Pinpoint the cell where the given text exists, returning its (x, y) midpoint coordinate. 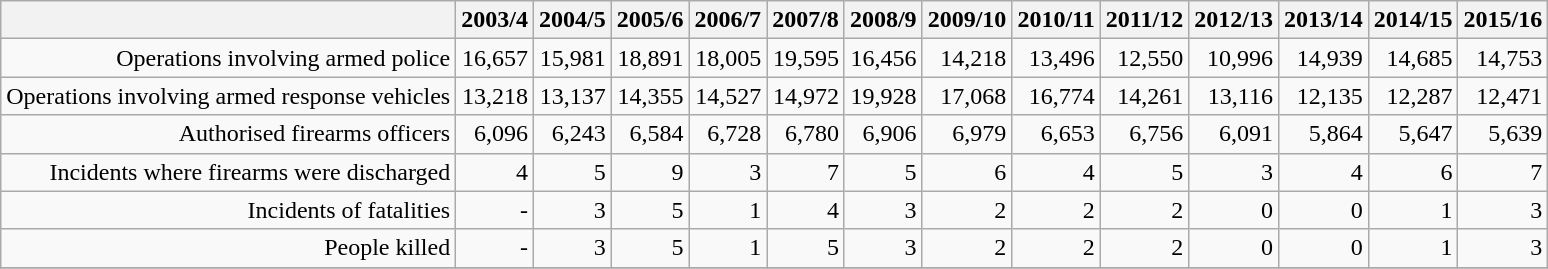
2012/13 (1234, 20)
6,906 (883, 134)
6,653 (1056, 134)
Incidents where firearms were discharged (228, 172)
19,595 (806, 58)
14,355 (650, 96)
5,647 (1413, 134)
15,981 (572, 58)
12,471 (1503, 96)
12,287 (1413, 96)
People killed (228, 248)
9 (650, 172)
17,068 (967, 96)
18,005 (728, 58)
Authorised firearms officers (228, 134)
2013/14 (1323, 20)
2015/16 (1503, 20)
14,261 (1144, 96)
6,243 (572, 134)
2008/9 (883, 20)
2014/15 (1413, 20)
13,218 (495, 96)
6,728 (728, 134)
Operations involving armed police (228, 58)
19,928 (883, 96)
10,996 (1234, 58)
2009/10 (967, 20)
2006/7 (728, 20)
2011/12 (1144, 20)
16,774 (1056, 96)
2005/6 (650, 20)
2004/5 (572, 20)
6,756 (1144, 134)
6,091 (1234, 134)
14,218 (967, 58)
6,096 (495, 134)
14,939 (1323, 58)
16,657 (495, 58)
16,456 (883, 58)
13,116 (1234, 96)
2010/11 (1056, 20)
2007/8 (806, 20)
5,639 (1503, 134)
6,780 (806, 134)
13,137 (572, 96)
14,972 (806, 96)
13,496 (1056, 58)
14,527 (728, 96)
5,864 (1323, 134)
6,979 (967, 134)
6,584 (650, 134)
12,550 (1144, 58)
14,753 (1503, 58)
12,135 (1323, 96)
Operations involving armed response vehicles (228, 96)
18,891 (650, 58)
2003/4 (495, 20)
14,685 (1413, 58)
Incidents of fatalities (228, 210)
